Identify which cell holds the provided text, then report its [X, Y] central coordinate. 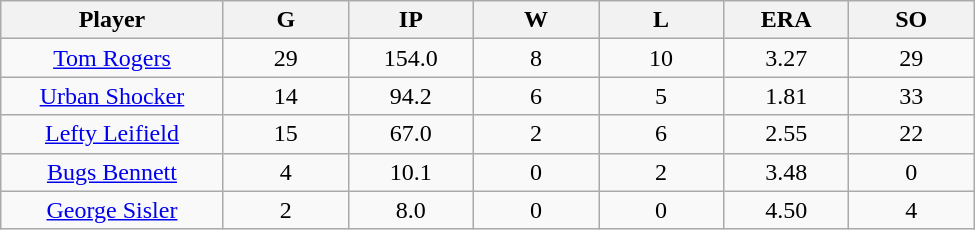
SO [912, 20]
W [536, 20]
10.1 [410, 172]
94.2 [410, 96]
33 [912, 96]
154.0 [410, 58]
14 [286, 96]
ERA [786, 20]
G [286, 20]
3.48 [786, 172]
George Sisler [112, 210]
15 [286, 134]
IP [410, 20]
1.81 [786, 96]
8.0 [410, 210]
Urban Shocker [112, 96]
Lefty Leifield [112, 134]
10 [660, 58]
Bugs Bennett [112, 172]
4.50 [786, 210]
8 [536, 58]
2.55 [786, 134]
22 [912, 134]
3.27 [786, 58]
67.0 [410, 134]
Tom Rogers [112, 58]
Player [112, 20]
5 [660, 96]
L [660, 20]
